Detect which cell encompasses the target text, then output its [x, y] center coordinate. 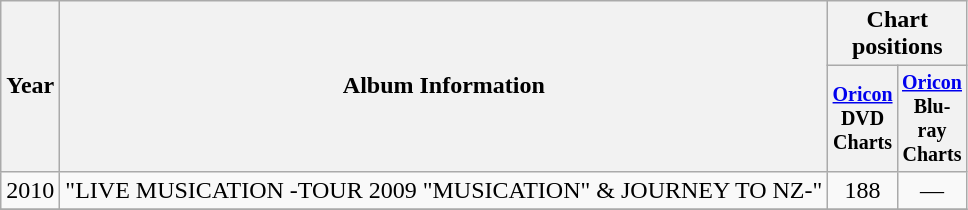
188 [862, 190]
Oricon DVD Charts [862, 118]
Oricon Blu-ray Charts [932, 118]
Album Information [444, 86]
"LIVE MUSICATION -TOUR 2009 "MUSICATION" & JOURNEY TO NZ-" [444, 190]
— [932, 190]
Year [30, 86]
2010 [30, 190]
Chart positions [898, 34]
